From the cell containing the given text, extract its center point as [X, Y] coordinate. 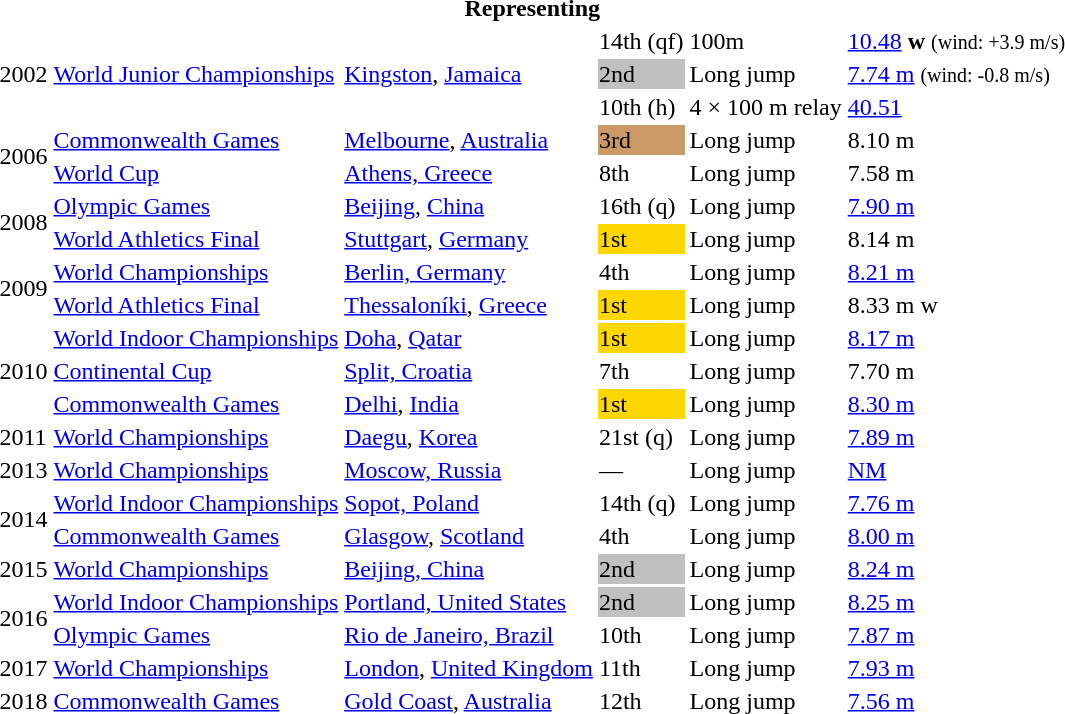
14th (qf) [641, 41]
Kingston, Jamaica [469, 74]
10th (h) [641, 107]
21st (q) [641, 437]
World Cup [196, 173]
11th [641, 668]
Moscow, Russia [469, 470]
100m [766, 41]
Rio de Janeiro, Brazil [469, 635]
Stuttgart, Germany [469, 239]
10th [641, 635]
Daegu, Korea [469, 437]
7th [641, 371]
Glasgow, Scotland [469, 536]
Sopot, Poland [469, 503]
World Junior Championships [196, 74]
Thessaloníki, Greece [469, 305]
3rd [641, 140]
Melbourne, Australia [469, 140]
16th (q) [641, 206]
London, United Kingdom [469, 668]
— [641, 470]
14th (q) [641, 503]
Delhi, India [469, 404]
Split, Croatia [469, 371]
Athens, Greece [469, 173]
8th [641, 173]
Portland, United States [469, 602]
Berlin, Germany [469, 272]
Doha, Qatar [469, 338]
4 × 100 m relay [766, 107]
Continental Cup [196, 371]
